Return [x, y] of the center of cell containing provided text 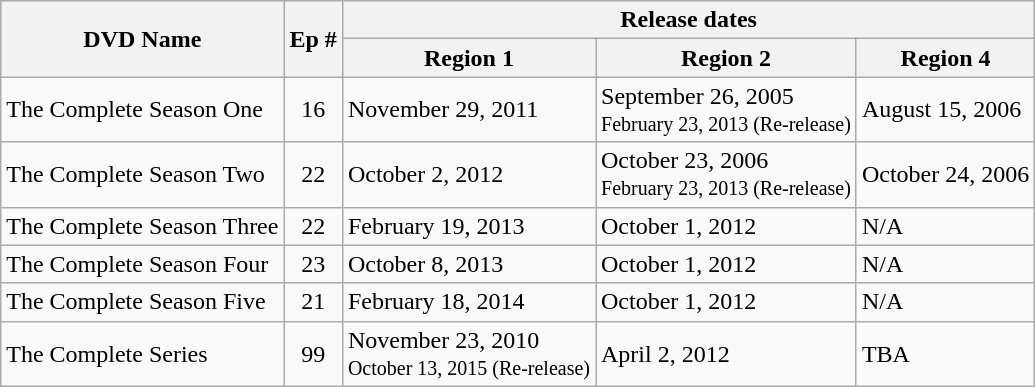
October 24, 2006 [945, 174]
Release dates [688, 20]
99 [313, 354]
The Complete Series [142, 354]
The Complete Season Five [142, 302]
February 18, 2014 [468, 302]
February 19, 2013 [468, 226]
October 23, 2006 February 23, 2013 (Re-release) [726, 174]
Region 2 [726, 58]
September 26, 2005 February 23, 2013 (Re-release) [726, 110]
The Complete Season Four [142, 264]
November 29, 2011 [468, 110]
October 8, 2013 [468, 264]
August 15, 2006 [945, 110]
21 [313, 302]
The Complete Season One [142, 110]
DVD Name [142, 39]
16 [313, 110]
Ep # [313, 39]
23 [313, 264]
April 2, 2012 [726, 354]
Region 4 [945, 58]
Region 1 [468, 58]
October 2, 2012 [468, 174]
The Complete Season Three [142, 226]
The Complete Season Two [142, 174]
TBA [945, 354]
November 23, 2010 October 13, 2015 (Re-release) [468, 354]
